Locate the cell with the specified text and output its (x, y) center coordinate. 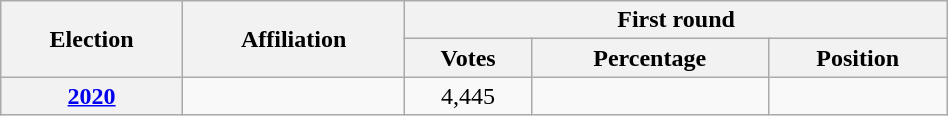
Votes (468, 58)
Election (92, 39)
4,445 (468, 96)
Percentage (650, 58)
Affiliation (293, 39)
2020 (92, 96)
Position (858, 58)
First round (676, 20)
